Extract the [x, y] coordinate from the center of the cell holding the provided text.  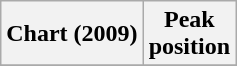
Chart (2009) [72, 34]
Peakposition [189, 34]
